Provide the (X, Y) coordinate of the cell's center where the given text is located.  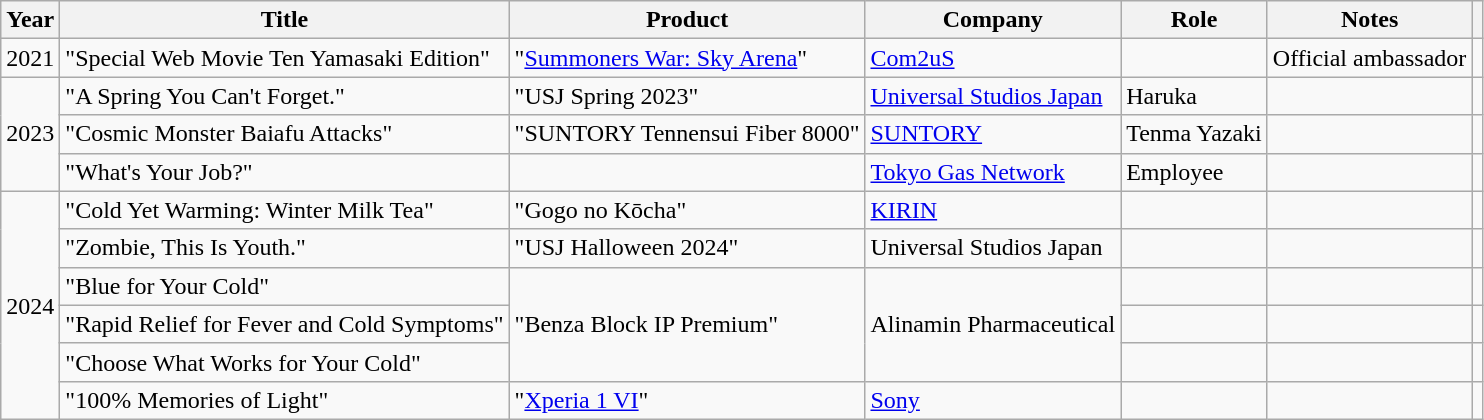
"Summoners War: Sky Arena" (687, 58)
Employee (1194, 172)
"Rapid Relief for Fever and Cold Symptoms" (284, 324)
Title (284, 20)
"Gogo no Kōcha" (687, 210)
2024 (30, 305)
Year (30, 20)
2021 (30, 58)
"A Spring You Can't Forget." (284, 96)
Company (993, 20)
"USJ Halloween 2024" (687, 248)
Notes (1370, 20)
Com2uS (993, 58)
Tenma Yazaki (1194, 134)
"Choose What Works for Your Cold" (284, 362)
"Cosmic Monster Baiafu Attacks" (284, 134)
"Blue for Your Cold" (284, 286)
Role (1194, 20)
Sony (993, 400)
"What's Your Job?" (284, 172)
"USJ Spring 2023" (687, 96)
"Cold Yet Warming: Winter Milk Tea" (284, 210)
"SUNTORY Tennensui Fiber 8000" (687, 134)
"Benza Block IP Premium" (687, 324)
Tokyo Gas Network (993, 172)
Product (687, 20)
Haruka (1194, 96)
Alinamin Pharmaceutical (993, 324)
"Xperia 1 VI" (687, 400)
"Zombie, This Is Youth." (284, 248)
"100% Memories of Light" (284, 400)
KIRIN (993, 210)
Official ambassador (1370, 58)
"Special Web Movie Ten Yamasaki Edition" (284, 58)
2023 (30, 134)
SUNTORY (993, 134)
